Pinpoint the cell where the given text exists, returning its (X, Y) midpoint coordinate. 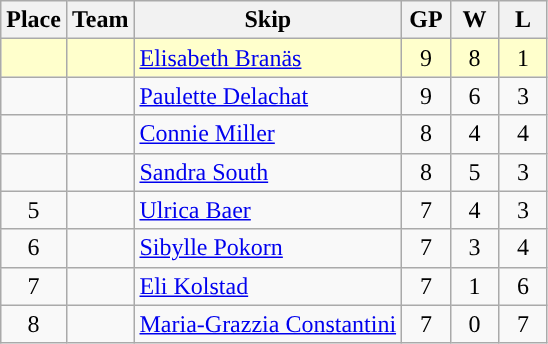
Sandra South (268, 172)
Connie Miller (268, 134)
GP (426, 20)
Ulrica Baer (268, 210)
0 (474, 324)
W (474, 20)
Skip (268, 20)
Maria-Grazzia Constantini (268, 324)
Sibylle Pokorn (268, 248)
Paulette Delachat (268, 96)
Eli Kolstad (268, 286)
Place (34, 20)
Elisabeth Branäs (268, 58)
L (524, 20)
Team (100, 20)
